Identify which cell holds the provided text, then report its (X, Y) central coordinate. 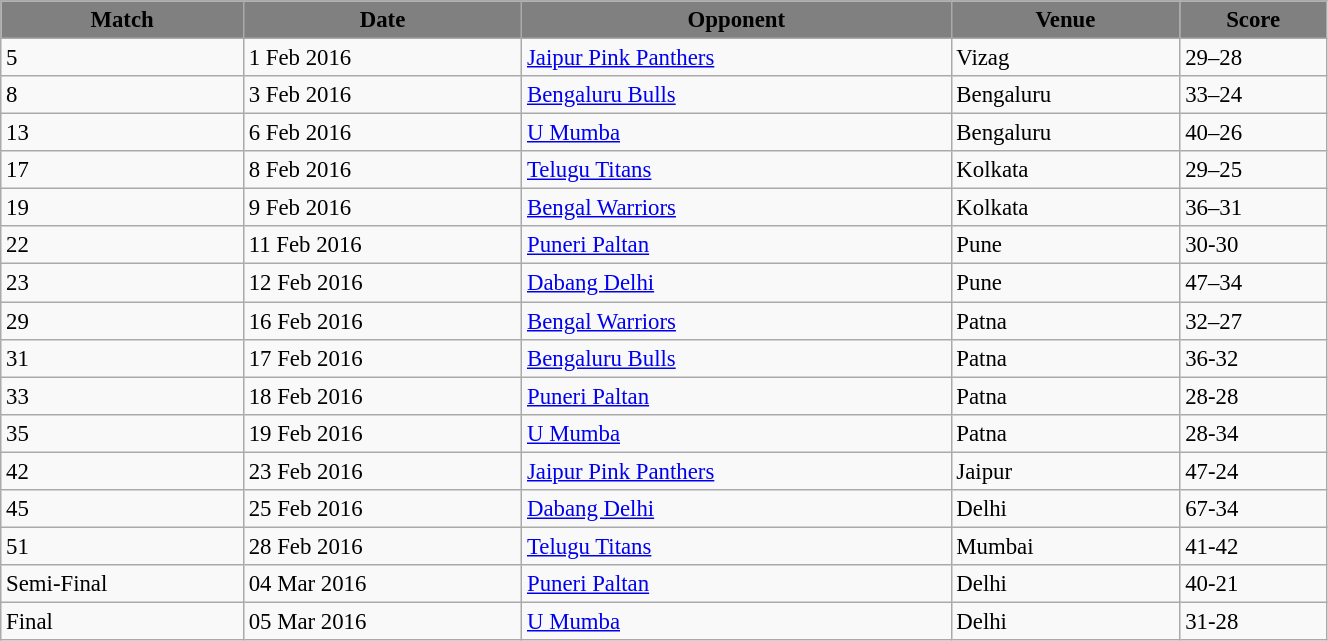
Mumbai (1066, 546)
5 (122, 58)
04 Mar 2016 (382, 584)
28-34 (1254, 433)
6 Feb 2016 (382, 133)
Vizag (1066, 58)
33–24 (1254, 95)
Opponent (736, 20)
36–31 (1254, 208)
40-21 (1254, 584)
19 Feb 2016 (382, 433)
Match (122, 20)
35 (122, 433)
29–25 (1254, 170)
29 (122, 321)
28-28 (1254, 396)
36-32 (1254, 358)
29–28 (1254, 58)
42 (122, 471)
8 (122, 95)
17 Feb 2016 (382, 358)
31-28 (1254, 621)
23 Feb 2016 (382, 471)
30-30 (1254, 245)
Score (1254, 20)
1 Feb 2016 (382, 58)
16 Feb 2016 (382, 321)
19 (122, 208)
25 Feb 2016 (382, 509)
23 (122, 283)
12 Feb 2016 (382, 283)
9 Feb 2016 (382, 208)
40–26 (1254, 133)
17 (122, 170)
32–27 (1254, 321)
47–34 (1254, 283)
31 (122, 358)
Final (122, 621)
Venue (1066, 20)
Date (382, 20)
41-42 (1254, 546)
51 (122, 546)
8 Feb 2016 (382, 170)
3 Feb 2016 (382, 95)
22 (122, 245)
47-24 (1254, 471)
18 Feb 2016 (382, 396)
33 (122, 396)
13 (122, 133)
67-34 (1254, 509)
Jaipur (1066, 471)
45 (122, 509)
Semi-Final (122, 584)
05 Mar 2016 (382, 621)
28 Feb 2016 (382, 546)
11 Feb 2016 (382, 245)
